Detect which cell encompasses the target text, then output its [x, y] center coordinate. 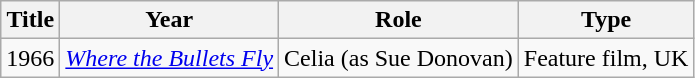
Type [606, 20]
Year [170, 20]
Celia (as Sue Donovan) [399, 58]
1966 [30, 58]
Feature film, UK [606, 58]
Title [30, 20]
Where the Bullets Fly [170, 58]
Role [399, 20]
